Output the [x, y] coordinate of the center of the cell containing the given text.  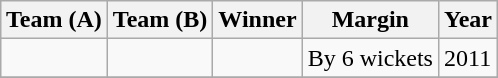
Year [468, 20]
Team (A) [54, 20]
Winner [258, 20]
By 6 wickets [370, 58]
Margin [370, 20]
Team (B) [160, 20]
2011 [468, 58]
